Find where the given text appears and provide that cell's center as [x, y] coordinate. 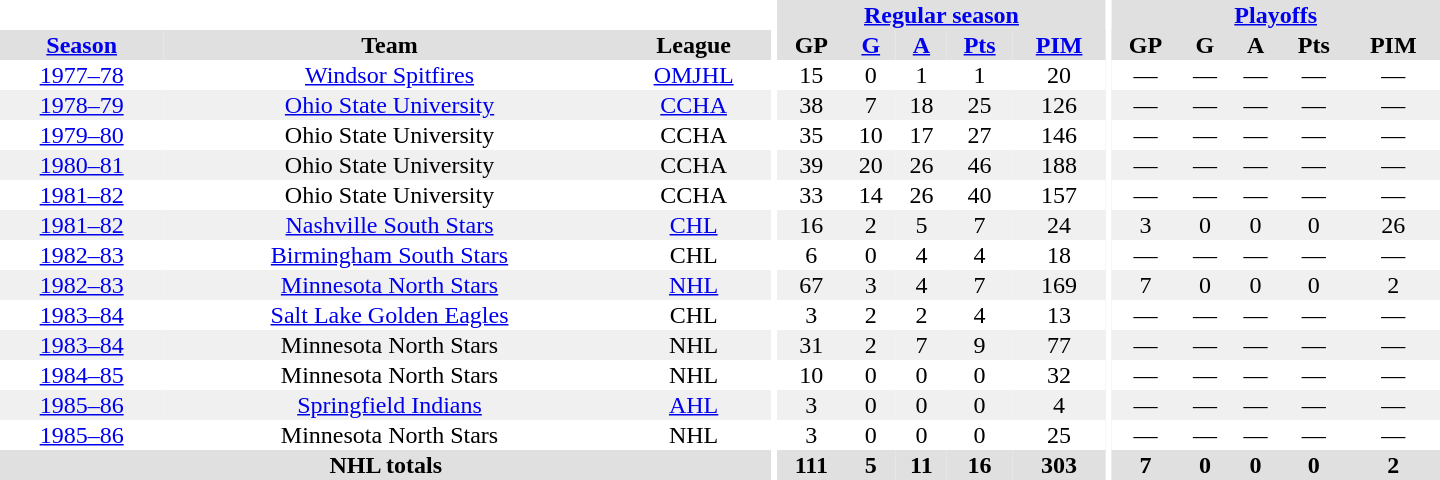
27 [980, 135]
14 [870, 195]
38 [811, 105]
40 [980, 195]
Nashville South Stars [389, 225]
Regular season [942, 15]
169 [1058, 285]
15 [811, 75]
35 [811, 135]
126 [1058, 105]
Birmingham South Stars [389, 255]
OMJHL [694, 75]
Salt Lake Golden Eagles [389, 315]
157 [1058, 195]
Team [389, 45]
146 [1058, 135]
Windsor Spitfires [389, 75]
1978–79 [82, 105]
1979–80 [82, 135]
11 [922, 465]
188 [1058, 165]
111 [811, 465]
6 [811, 255]
67 [811, 285]
9 [980, 345]
1977–78 [82, 75]
303 [1058, 465]
32 [1058, 375]
39 [811, 165]
AHL [694, 405]
46 [980, 165]
33 [811, 195]
77 [1058, 345]
League [694, 45]
Springfield Indians [389, 405]
NHL totals [386, 465]
Season [82, 45]
Playoffs [1276, 15]
1984–85 [82, 375]
31 [811, 345]
17 [922, 135]
24 [1058, 225]
1980–81 [82, 165]
13 [1058, 315]
